Return the [X, Y] coordinate for the center point of the cell that contains the specified text.  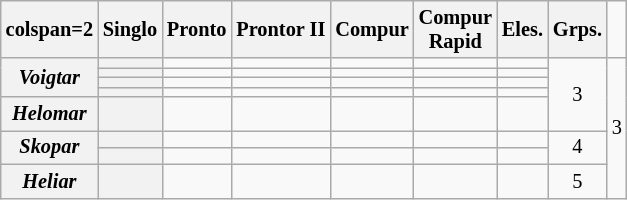
5 [578, 181]
Grps. [578, 29]
CompurRapid [456, 29]
Heliar [50, 181]
4 [578, 147]
Skopar [50, 147]
colspan=2 [50, 29]
Singlo [130, 29]
Compur [372, 29]
Helomar [50, 114]
Pronto [196, 29]
Prontor II [280, 29]
Eles. [522, 29]
Voigtar [50, 78]
